Return the (x, y) coordinate for the center point of the cell that contains the specified text.  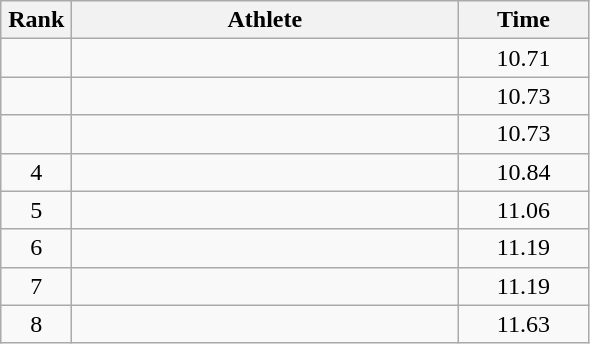
8 (36, 324)
Athlete (265, 20)
10.84 (524, 172)
4 (36, 172)
11.63 (524, 324)
Rank (36, 20)
11.06 (524, 210)
10.71 (524, 58)
5 (36, 210)
7 (36, 286)
Time (524, 20)
6 (36, 248)
